For the text-containing cell, return its midpoint in (X, Y) coordinate format. 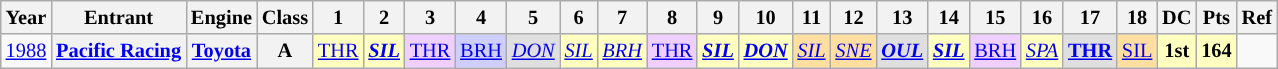
7 (622, 17)
1 (338, 17)
17 (1090, 17)
A (285, 51)
4 (481, 17)
9 (718, 17)
10 (766, 17)
14 (948, 17)
5 (534, 17)
12 (854, 17)
6 (579, 17)
164 (1216, 51)
3 (430, 17)
18 (1137, 17)
Engine (222, 17)
SPA (1042, 51)
1988 (26, 51)
8 (672, 17)
SNE (854, 51)
1st (1176, 51)
Year (26, 17)
Ref (1257, 17)
2 (384, 17)
Pacific Racing (118, 51)
13 (902, 17)
16 (1042, 17)
Entrant (118, 17)
Toyota (222, 51)
15 (995, 17)
Class (285, 17)
DC (1176, 17)
11 (812, 17)
OUL (902, 51)
Pts (1216, 17)
